For the text-containing cell, return its midpoint in (x, y) coordinate format. 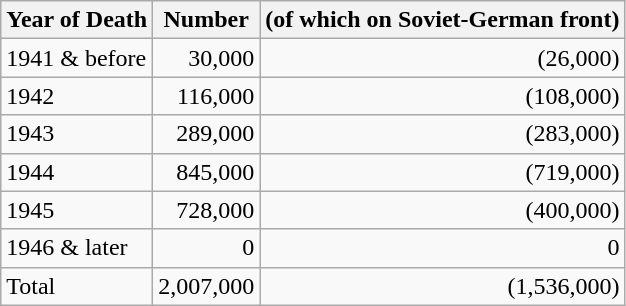
1944 (77, 172)
1942 (77, 96)
289,000 (206, 134)
1946 & later (77, 248)
(1,536,000) (442, 286)
(26,000) (442, 58)
845,000 (206, 172)
(719,000) (442, 172)
Year of Death (77, 20)
728,000 (206, 210)
1945 (77, 210)
1941 & before (77, 58)
116,000 (206, 96)
(283,000) (442, 134)
(400,000) (442, 210)
1943 (77, 134)
30,000 (206, 58)
(of which on Soviet-German front) (442, 20)
2,007,000 (206, 286)
Total (77, 286)
Number (206, 20)
(108,000) (442, 96)
